Scan for the cell matching the given text and deliver its [x, y] coordinate at center. 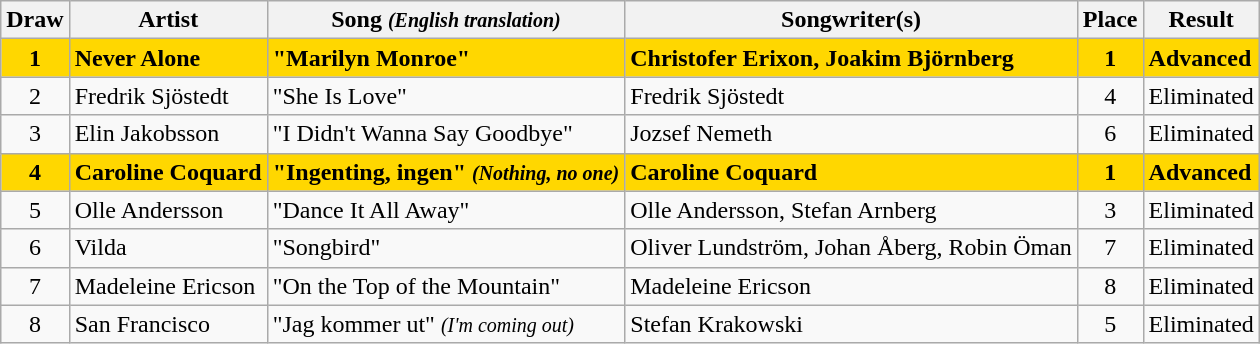
Draw [35, 20]
"On the Top of the Mountain" [446, 286]
2 [35, 96]
"Marilyn Monroe" [446, 58]
Never Alone [168, 58]
Christofer Erixon, Joakim Björnberg [852, 58]
"Songbird" [446, 248]
"I Didn't Wanna Say Goodbye" [446, 134]
Songwriter(s) [852, 20]
Olle Andersson [168, 210]
Place [1110, 20]
Result [1201, 20]
"Jag kommer ut" (I'm coming out) [446, 324]
Elin Jakobsson [168, 134]
"She Is Love" [446, 96]
San Francisco [168, 324]
"Ingenting, ingen" (Nothing, no one) [446, 172]
Jozsef Nemeth [852, 134]
Artist [168, 20]
"Dance It All Away" [446, 210]
Olle Andersson, Stefan Arnberg [852, 210]
Oliver Lundström, Johan Åberg, Robin Öman [852, 248]
Stefan Krakowski [852, 324]
Song (English translation) [446, 20]
Vilda [168, 248]
